Provide the (x, y) coordinate of the cell's center where the given text is located.  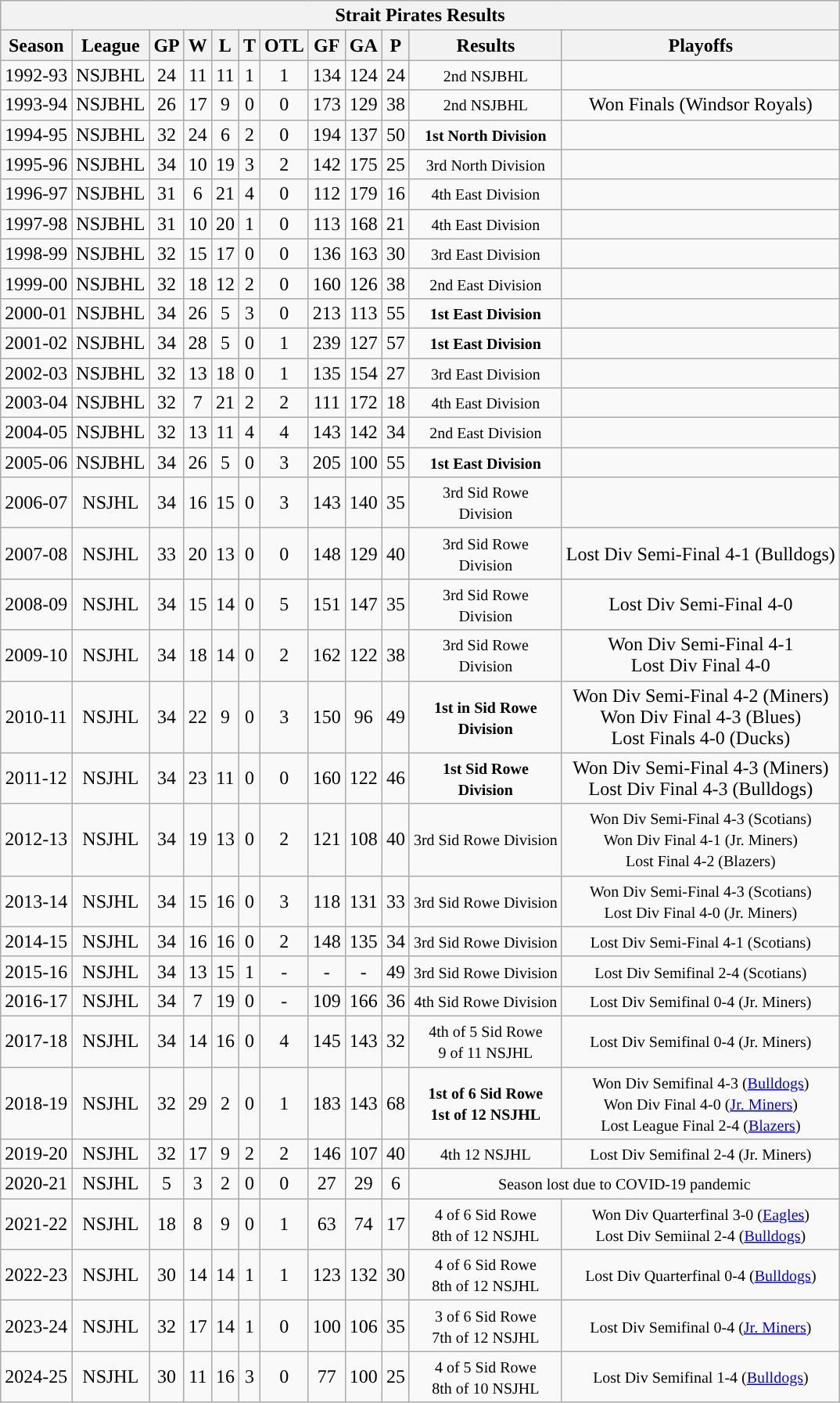
2000-01 (36, 313)
2009-10 (36, 656)
Lost Div Semi-Final 4-1 (Bulldogs) (701, 554)
Won Div Semi-Final 4-3 (Miners)Lost Div Final 4-3 (Bulldogs) (701, 778)
2002-03 (36, 373)
77 (327, 1377)
GP (167, 45)
140 (363, 502)
154 (363, 373)
Strait Pirates Results (421, 16)
4 of 5 Sid Rowe8th of 10 NSJHL (485, 1377)
2011-12 (36, 778)
2016-17 (36, 1001)
1995-96 (36, 164)
Playoffs (701, 45)
1st Sid Rowe Division (485, 778)
4th Sid Rowe Division (485, 1001)
168 (363, 224)
3 of 6 Sid Rowe7th of 12 NSJHL (485, 1326)
Results (485, 45)
Won Div Semifinal 4-3 (Bulldogs)Won Div Final 4-0 (Jr. Miners)Lost League Final 2-4 (Blazers) (701, 1103)
4th 12 NSJHL (485, 1154)
8 (197, 1224)
2005-06 (36, 462)
123 (327, 1275)
Season (36, 45)
2010-11 (36, 717)
1993-94 (36, 105)
124 (363, 75)
74 (363, 1224)
1st in Sid Rowe Division (485, 717)
2023-24 (36, 1326)
2007-08 (36, 554)
132 (363, 1275)
2008-09 (36, 604)
166 (363, 1001)
2013-14 (36, 901)
Lost Div Semifinal 2-4 (Scotians) (701, 971)
134 (327, 75)
146 (327, 1154)
2004-05 (36, 433)
63 (327, 1224)
GA (363, 45)
137 (363, 135)
183 (327, 1103)
2017-18 (36, 1041)
1st of 6 Sid Rowe1st of 12 NSJHL (485, 1103)
Lost Div Semi-Final 4-0 (701, 604)
50 (396, 135)
23 (197, 778)
1998-99 (36, 254)
127 (363, 343)
Won Finals (Windsor Royals) (701, 105)
239 (327, 343)
P (396, 45)
2003-04 (36, 403)
22 (197, 717)
GF (327, 45)
2021-22 (36, 1224)
205 (327, 462)
107 (363, 1154)
2019-20 (36, 1154)
106 (363, 1326)
2022-23 (36, 1275)
W (197, 45)
2014-15 (36, 941)
175 (363, 164)
League (111, 45)
179 (363, 194)
OTL (284, 45)
173 (327, 105)
Lost Div Semi-Final 4-1 (Scotians) (701, 941)
Won Div Semi-Final 4-3 (Scotians)Won Div Final 4-1 (Jr. Miners)Lost Final 4-2 (Blazers) (701, 840)
Won Div Quarterfinal 3-0 (Eagles)Lost Div Semiinal 2-4 (Bulldogs) (701, 1224)
1994-95 (36, 135)
150 (327, 717)
96 (363, 717)
2006-07 (36, 502)
1999-00 (36, 283)
109 (327, 1001)
131 (363, 901)
2020-21 (36, 1184)
2018-19 (36, 1103)
36 (396, 1001)
46 (396, 778)
112 (327, 194)
57 (396, 343)
1997-98 (36, 224)
2012-13 (36, 840)
151 (327, 604)
1996-97 (36, 194)
28 (197, 343)
108 (363, 840)
1st North Division (485, 135)
Season lost due to COVID-19 pandemic (624, 1184)
Lost Div Semifinal 2-4 (Jr. Miners) (701, 1154)
T (249, 45)
Won Div Semi-Final 4-3 (Scotians)Lost Div Final 4-0 (Jr. Miners) (701, 901)
2001-02 (36, 343)
118 (327, 901)
Lost Div Semifinal 1-4 (Bulldogs) (701, 1377)
Lost Div Quarterfinal 0-4 (Bulldogs) (701, 1275)
1992-93 (36, 75)
4th of 5 Sid Rowe9 of 11 NSJHL (485, 1041)
68 (396, 1103)
111 (327, 403)
Won Div Semi-Final 4-2 (Miners)Won Div Final 4-3 (Blues)Lost Finals 4-0 (Ducks) (701, 717)
136 (327, 254)
147 (363, 604)
12 (225, 283)
L (225, 45)
145 (327, 1041)
213 (327, 313)
126 (363, 283)
3rd North Division (485, 164)
163 (363, 254)
2015-16 (36, 971)
194 (327, 135)
121 (327, 840)
162 (327, 656)
Won Div Semi-Final 4-1Lost Div Final 4-0 (701, 656)
2024-25 (36, 1377)
172 (363, 403)
